Determine the [X, Y] coordinate at the center of the cell enclosing the given text.  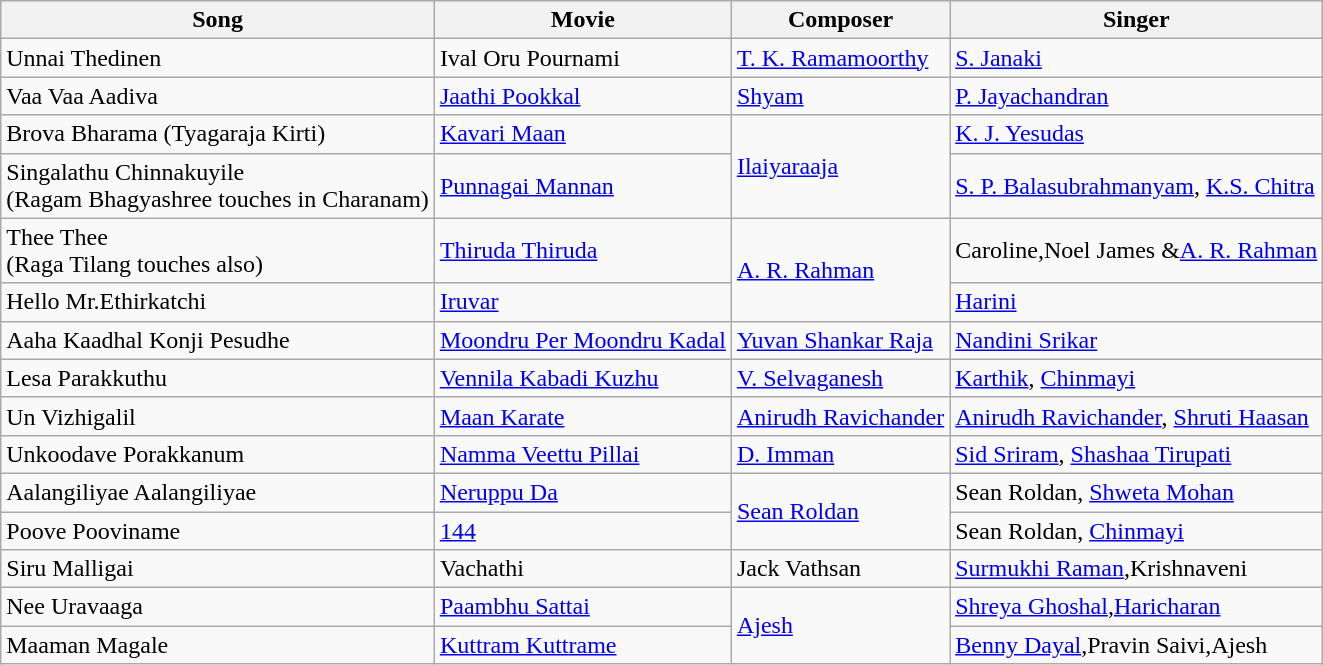
Singer [1136, 20]
Neruppu Da [582, 492]
Sid Sriram, Shashaa Tirupati [1136, 454]
Kavari Maan [582, 134]
Karthik, Chinmayi [1136, 378]
Benny Dayal,Pravin Saivi,Ajesh [1136, 645]
Singalathu Chinnakuyile(Ragam Bhagyashree touches in Charanam) [218, 186]
Lesa Parakkuthu [218, 378]
Un Vizhigalil [218, 416]
D. Imman [840, 454]
Sean Roldan, Chinmayi [1136, 531]
Vaa Vaa Aadiva [218, 96]
Vennila Kabadi Kuzhu [582, 378]
Poove Pooviname [218, 531]
Nee Uravaaga [218, 607]
Composer [840, 20]
Hello Mr.Ethirkatchi [218, 302]
144 [582, 531]
Brova Bharama (Tyagaraja Kirti) [218, 134]
Harini [1136, 302]
Vachathi [582, 569]
Namma Veettu Pillai [582, 454]
Thiruda Thiruda [582, 250]
Maan Karate [582, 416]
Ajesh [840, 626]
Ilaiyaraaja [840, 166]
Jack Vathsan [840, 569]
Caroline,Noel James &A. R. Rahman [1136, 250]
Movie [582, 20]
S. Janaki [1136, 58]
K. J. Yesudas [1136, 134]
Nandini Srikar [1136, 340]
P. Jayachandran [1136, 96]
Aalangiliyae Aalangiliyae [218, 492]
Jaathi Pookkal [582, 96]
V. Selvaganesh [840, 378]
Anirudh Ravichander [840, 416]
S. P. Balasubrahmanyam, K.S. Chitra [1136, 186]
Shreya Ghoshal,Haricharan [1136, 607]
Paambhu Sattai [582, 607]
Iruvar [582, 302]
Shyam [840, 96]
Punnagai Mannan [582, 186]
Unnai Thedinen [218, 58]
Anirudh Ravichander, Shruti Haasan [1136, 416]
Yuvan Shankar Raja [840, 340]
Unkoodave Porakkanum [218, 454]
Sean Roldan [840, 511]
A. R. Rahman [840, 270]
Sean Roldan, Shweta Mohan [1136, 492]
Surmukhi Raman,Krishnaveni [1136, 569]
Moondru Per Moondru Kadal [582, 340]
Thee Thee(Raga Tilang touches also) [218, 250]
Ival Oru Pournami [582, 58]
Song [218, 20]
Siru Malligai [218, 569]
T. K. Ramamoorthy [840, 58]
Kuttram Kuttrame [582, 645]
Aaha Kaadhal Konji Pesudhe [218, 340]
Maaman Magale [218, 645]
